For the text-containing cell, return its midpoint in [X, Y] coordinate format. 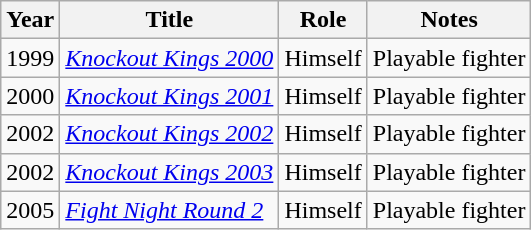
1999 [30, 58]
2000 [30, 96]
Notes [449, 20]
2005 [30, 210]
Title [170, 20]
Fight Night Round 2 [170, 210]
Year [30, 20]
Knockout Kings 2001 [170, 96]
Role [323, 20]
Knockout Kings 2002 [170, 134]
Knockout Kings 2003 [170, 172]
Knockout Kings 2000 [170, 58]
